For the text-containing cell, return its midpoint in [X, Y] coordinate format. 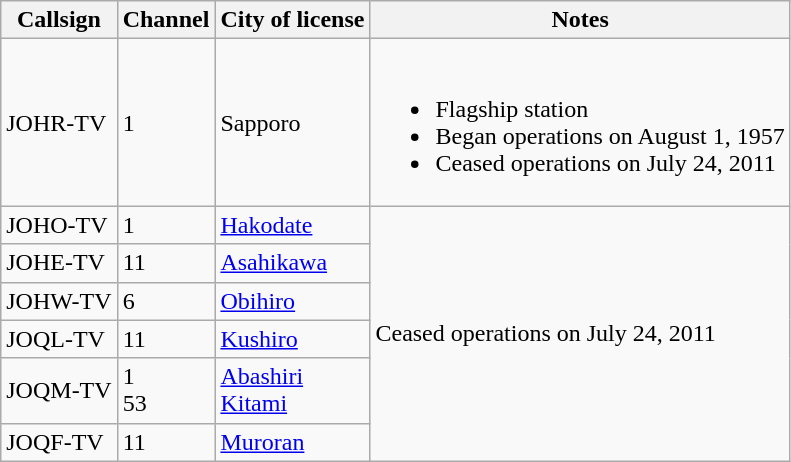
Ceased operations on July 24, 2011 [580, 334]
City of license [292, 20]
6 [166, 301]
JOHW-TV [59, 301]
Notes [580, 20]
Asahikawa [292, 263]
JOHR-TV [59, 122]
JOHO-TV [59, 225]
Hakodate [292, 225]
Flagship stationBegan operations on August 1, 1957Ceased operations on July 24, 2011 [580, 122]
Kushiro [292, 339]
JOQM-TV [59, 390]
Callsign [59, 20]
JOHE-TV [59, 263]
Sapporo [292, 122]
Obihiro [292, 301]
JOQL-TV [59, 339]
Muroran [292, 442]
Channel [166, 20]
Abashiri Kitami [292, 390]
JOQF-TV [59, 442]
1 53 [166, 390]
